Return (x, y) of the center of cell containing provided text 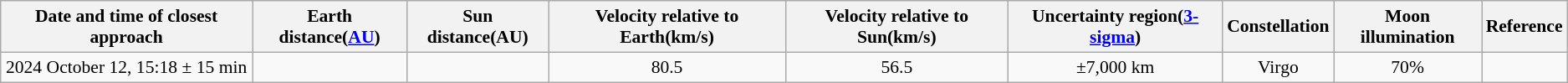
80.5 (667, 67)
Earth distance(AU) (329, 27)
±7,000 km (1116, 67)
70% (1408, 67)
Sun distance(AU) (478, 27)
Date and time of closest approach (127, 27)
Moon illumination (1408, 27)
Reference (1525, 27)
56.5 (896, 67)
Constellation (1278, 27)
2024 October 12, 15:18 ± 15 min (127, 67)
Virgo (1278, 67)
Velocity relative to Sun(km/s) (896, 27)
Velocity relative to Earth(km/s) (667, 27)
Uncertainty region(3-sigma) (1116, 27)
